Provide the (x, y) coordinate of the cell's center where the given text is located.  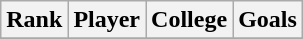
College (190, 20)
Player (107, 20)
Goals (268, 20)
Rank (34, 20)
